From the cell containing the given text, extract its center point as (x, y) coordinate. 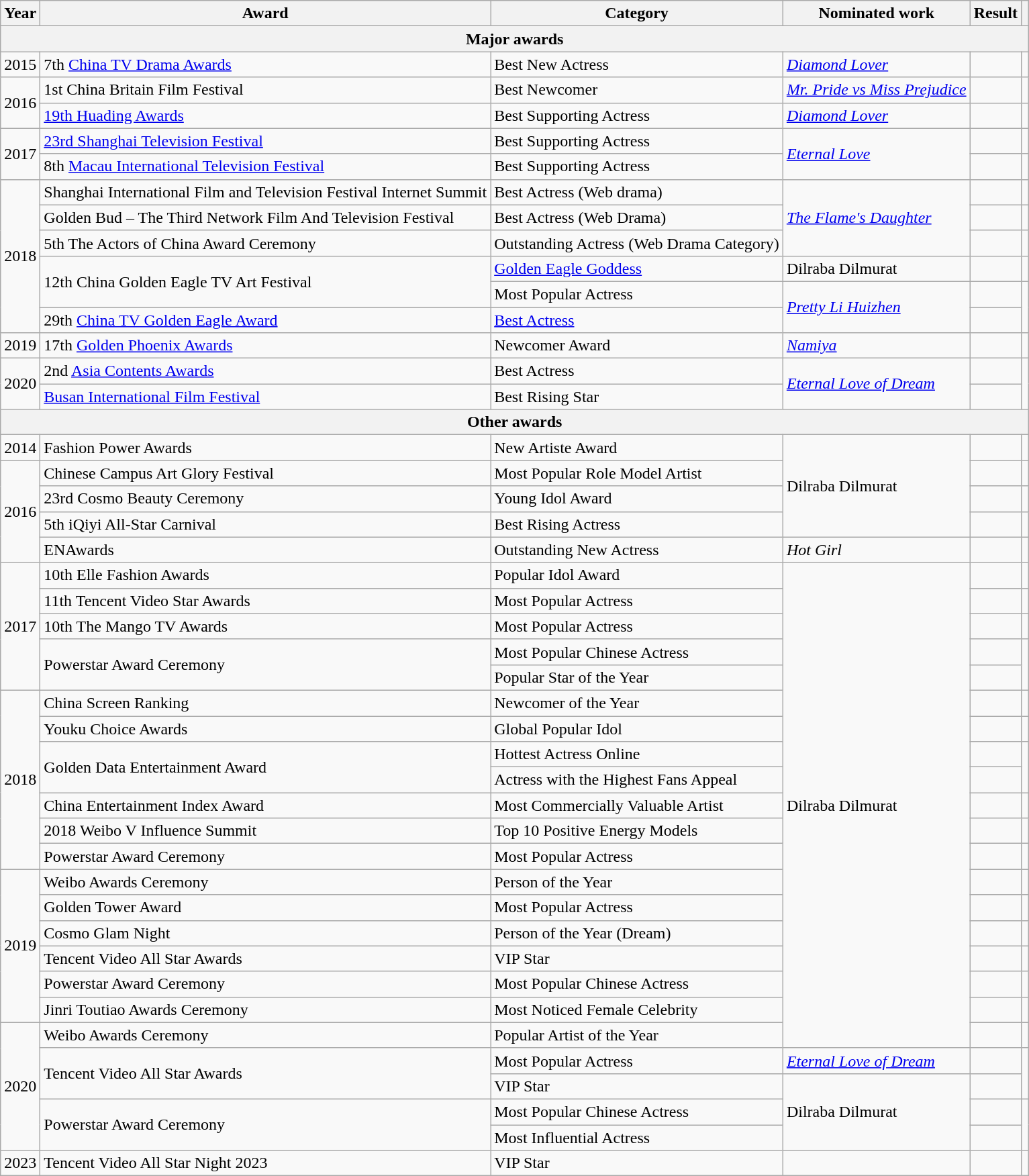
5th iQiyi All-Star Carnival (266, 524)
Outstanding Actress (Web Drama Category) (637, 243)
2nd Asia Contents Awards (266, 371)
Mr. Pride vs Miss Prejudice (877, 90)
Best Actress (Web drama) (637, 192)
Most Commercially Valuable Artist (637, 805)
19th Huading Awards (266, 115)
2023 (20, 1163)
2014 (20, 448)
Golden Data Entertainment Award (266, 767)
17th Golden Phoenix Awards (266, 346)
Best Newcomer (637, 90)
Outstanding New Actress (637, 550)
Golden Eagle Goddess (637, 268)
Newcomer of the Year (637, 703)
Result (995, 13)
2015 (20, 64)
8th Macau International Television Festival (266, 166)
Golden Bud – The Third Network Film And Television Festival (266, 217)
Chinese Campus Art Glory Festival (266, 473)
New Artiste Award (637, 448)
Golden Tower Award (266, 908)
Top 10 Positive Energy Models (637, 831)
Best New Actress (637, 64)
Hottest Actress Online (637, 754)
China Screen Ranking (266, 703)
Busan International Film Festival (266, 397)
Person of the Year (Dream) (637, 933)
China Entertainment Index Award (266, 805)
Popular Star of the Year (637, 677)
23rd Cosmo Beauty Ceremony (266, 499)
Nominated work (877, 13)
Best Rising Actress (637, 524)
Youku Choice Awards (266, 728)
12th China Golden Eagle TV Art Festival (266, 281)
Actress with the Highest Fans Appeal (637, 780)
Hot Girl (877, 550)
ENAwards (266, 550)
Cosmo Glam Night (266, 933)
Best Rising Star (637, 397)
Most Popular Role Model Artist (637, 473)
11th Tencent Video Star Awards (266, 601)
2018 Weibo V Influence Summit (266, 831)
Year (20, 13)
Fashion Power Awards (266, 448)
Most Noticed Female Celebrity (637, 1010)
1st China Britain Film Festival (266, 90)
Most Influential Actress (637, 1138)
Shanghai International Film and Television Festival Internet Summit (266, 192)
Namiya (877, 346)
Other awards (515, 422)
Global Popular Idol (637, 728)
Award (266, 13)
5th The Actors of China Award Ceremony (266, 243)
Newcomer Award (637, 346)
Major awards (515, 39)
23rd Shanghai Television Festival (266, 141)
Young Idol Award (637, 499)
Pretty Li Huizhen (877, 307)
The Flame's Daughter (877, 217)
7th China TV Drama Awards (266, 64)
Eternal Love (877, 154)
Category (637, 13)
Popular Artist of the Year (637, 1035)
Popular Idol Award (637, 575)
10th Elle Fashion Awards (266, 575)
10th The Mango TV Awards (266, 626)
Tencent Video All Star Night 2023 (266, 1163)
Best Actress (Web Drama) (637, 217)
Jinri Toutiao Awards Ceremony (266, 1010)
29th China TV Golden Eagle Award (266, 320)
Person of the Year (637, 882)
